Return the [X, Y] coordinate for the center point of the cell that contains the specified text.  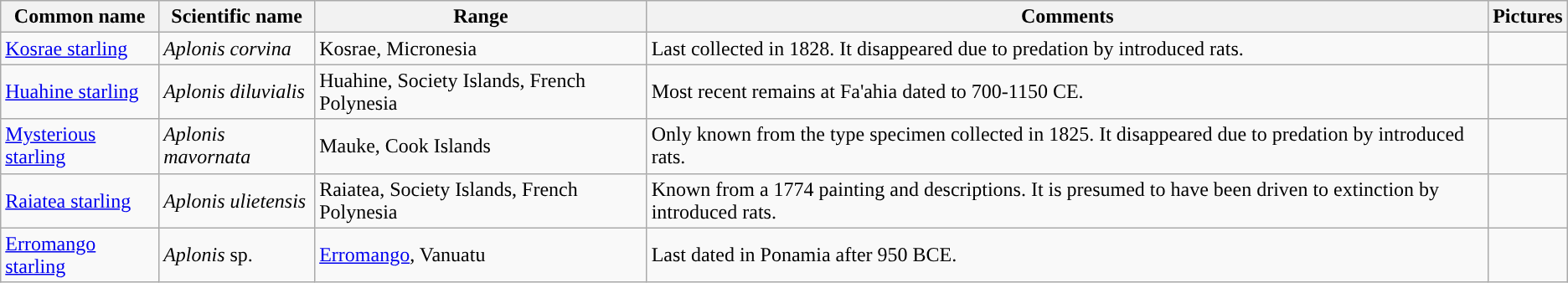
Raiatea starling [80, 201]
Range [481, 17]
Last collected in 1828. It disappeared due to predation by introduced rats. [1067, 49]
Aplonis ulietensis [237, 201]
Last dated in Ponamia after 950 BCE. [1067, 255]
Aplonis corvina [237, 49]
Raiatea, Society Islands, French Polynesia [481, 201]
Most recent remains at Fa'ahia dated to 700-1150 CE. [1067, 92]
Only known from the type specimen collected in 1825. It disappeared due to predation by introduced rats. [1067, 146]
Aplonis sp. [237, 255]
Aplonis diluvialis [237, 92]
Pictures [1528, 17]
Mauke, Cook Islands [481, 146]
Common name [80, 17]
Erromango starling [80, 255]
Aplonis mavornata [237, 146]
Kosrae, Micronesia [481, 49]
Comments [1067, 17]
Scientific name [237, 17]
Mysterious starling [80, 146]
Huahine, Society Islands, French Polynesia [481, 92]
Erromango, Vanuatu [481, 255]
Huahine starling [80, 92]
Known from a 1774 painting and descriptions. It is presumed to have been driven to extinction by introduced rats. [1067, 201]
Kosrae starling [80, 49]
